Pinpoint the cell where the given text exists, returning its (x, y) midpoint coordinate. 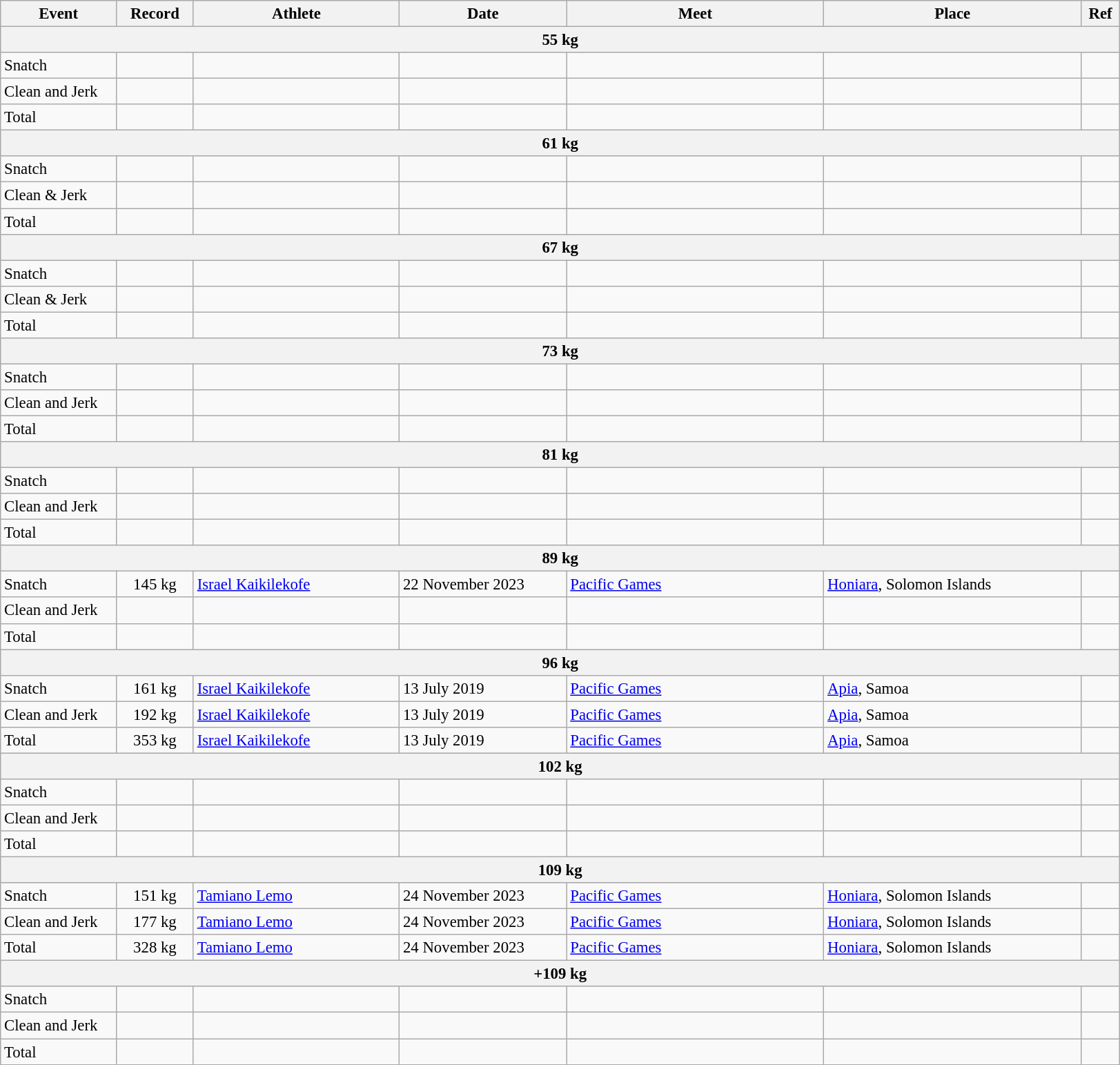
353 kg (155, 741)
Meet (696, 14)
177 kg (155, 922)
Athlete (296, 14)
81 kg (560, 455)
Date (483, 14)
96 kg (560, 663)
61 kg (560, 144)
192 kg (155, 714)
109 kg (560, 870)
55 kg (560, 40)
145 kg (155, 585)
73 kg (560, 351)
Record (155, 14)
Place (952, 14)
102 kg (560, 766)
Event (59, 14)
Ref (1101, 14)
67 kg (560, 247)
+109 kg (560, 974)
22 November 2023 (483, 585)
328 kg (155, 948)
151 kg (155, 896)
161 kg (155, 688)
89 kg (560, 558)
